For the text-containing cell, return its midpoint in (X, Y) coordinate format. 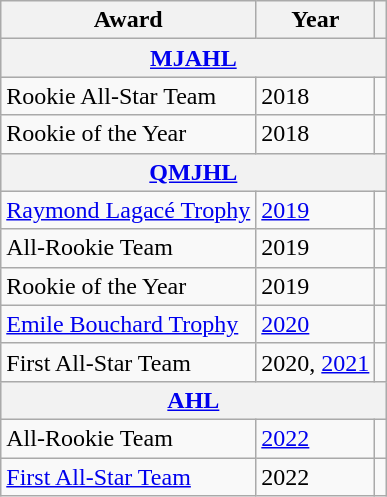
AHL (194, 400)
Rookie All-Star Team (128, 96)
Raymond Lagacé Trophy (128, 210)
Award (128, 20)
QMJHL (194, 172)
MJAHL (194, 58)
2020, 2021 (316, 362)
Emile Bouchard Trophy (128, 324)
2020 (316, 324)
Year (316, 20)
